Determine the (x, y) coordinate at the center of the cell enclosing the given text.  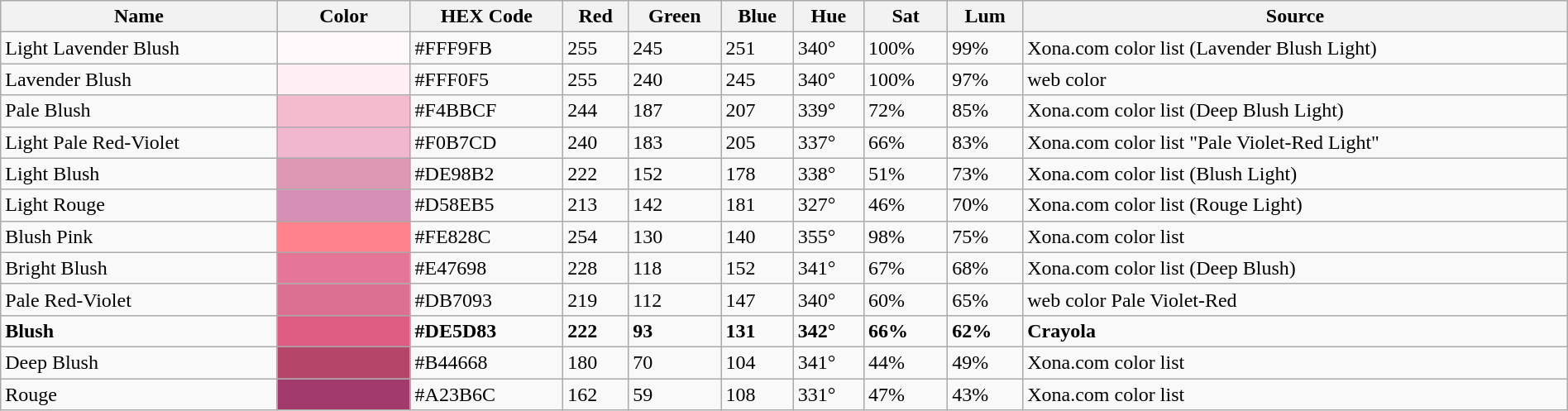
Rouge (139, 394)
Sat (906, 17)
142 (675, 205)
#FFF9FB (486, 48)
51% (906, 174)
85% (986, 111)
Red (595, 17)
183 (675, 142)
97% (986, 79)
254 (595, 237)
Crayola (1295, 331)
181 (758, 205)
Color (344, 17)
338° (829, 174)
Blush Pink (139, 237)
#E47698 (486, 268)
44% (906, 362)
62% (986, 331)
web color (1295, 79)
228 (595, 268)
187 (675, 111)
72% (906, 111)
207 (758, 111)
70 (675, 362)
112 (675, 299)
98% (906, 237)
73% (986, 174)
#A23B6C (486, 394)
#DB7093 (486, 299)
213 (595, 205)
Blush (139, 331)
#B44668 (486, 362)
46% (906, 205)
Xona.com color list (Lavender Blush Light) (1295, 48)
Light Rouge (139, 205)
83% (986, 142)
104 (758, 362)
99% (986, 48)
43% (986, 394)
Name (139, 17)
Hue (829, 17)
Light Lavender Blush (139, 48)
60% (906, 299)
Green (675, 17)
#F0B7CD (486, 142)
65% (986, 299)
219 (595, 299)
337° (829, 142)
70% (986, 205)
Blue (758, 17)
HEX Code (486, 17)
355° (829, 237)
Deep Blush (139, 362)
Light Pale Red-Violet (139, 142)
244 (595, 111)
Xona.com color list (Deep Blush Light) (1295, 111)
Source (1295, 17)
162 (595, 394)
67% (906, 268)
327° (829, 205)
131 (758, 331)
140 (758, 237)
#FE828C (486, 237)
Lum (986, 17)
#DE5D83 (486, 331)
339° (829, 111)
Xona.com color list "Pale Violet-Red Light" (1295, 142)
108 (758, 394)
130 (675, 237)
Xona.com color list (Deep Blush) (1295, 268)
147 (758, 299)
251 (758, 48)
49% (986, 362)
178 (758, 174)
68% (986, 268)
47% (906, 394)
Pale Blush (139, 111)
#FFF0F5 (486, 79)
#D58EB5 (486, 205)
205 (758, 142)
#F4BBCF (486, 111)
web color Pale Violet-Red (1295, 299)
Xona.com color list (Rouge Light) (1295, 205)
180 (595, 362)
59 (675, 394)
Xona.com color list (Blush Light) (1295, 174)
Lavender Blush (139, 79)
331° (829, 394)
#DE98B2 (486, 174)
Pale Red-Violet (139, 299)
93 (675, 331)
118 (675, 268)
342° (829, 331)
Bright Blush (139, 268)
75% (986, 237)
Light Blush (139, 174)
